Return the (x, y) coordinate for the center point of the cell that contains the specified text.  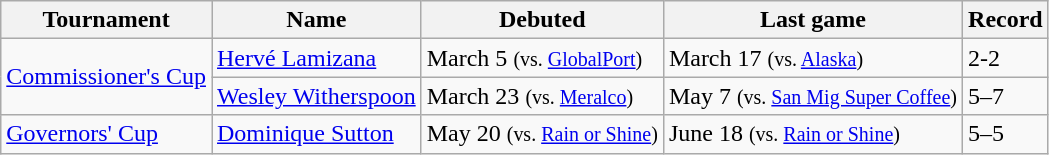
May 20 (vs. Rain or Shine) (542, 134)
March 5 (vs. GlobalPort) (542, 58)
March 17 (vs. Alaska) (812, 58)
Tournament (106, 20)
Name (317, 20)
May 7 (vs. San Mig Super Coffee) (812, 96)
Debuted (542, 20)
March 23 (vs. Meralco) (542, 96)
5–5 (1006, 134)
Commissioner's Cup (106, 77)
June 18 (vs. Rain or Shine) (812, 134)
Record (1006, 20)
Governors' Cup (106, 134)
2-2 (1006, 58)
Wesley Witherspoon (317, 96)
5–7 (1006, 96)
Dominique Sutton (317, 134)
Hervé Lamizana (317, 58)
Last game (812, 20)
